Locate the cell with the specified text and output its [X, Y] center coordinate. 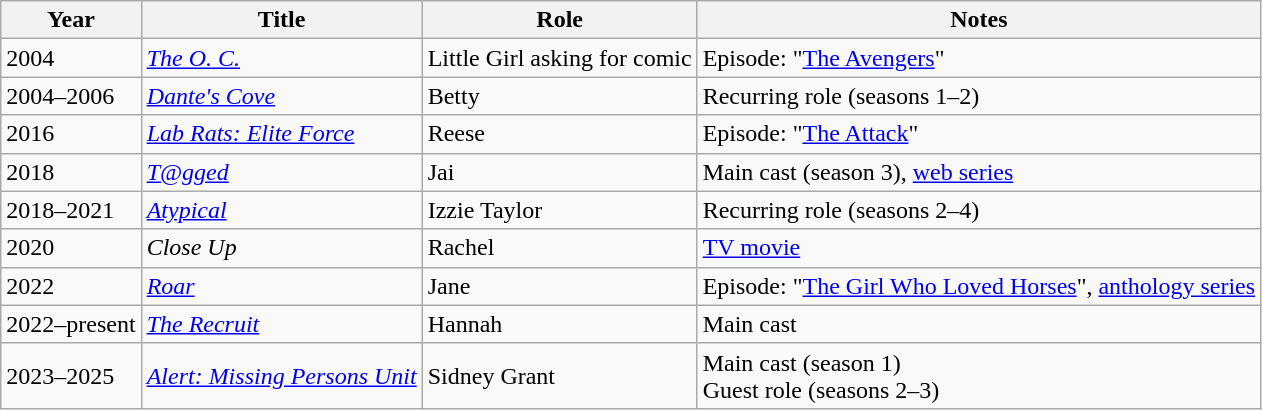
Little Girl asking for comic [560, 58]
Notes [978, 20]
Betty [560, 96]
2020 [71, 248]
Year [71, 20]
Reese [560, 134]
Role [560, 20]
Dante's Cove [282, 96]
Alert: Missing Persons Unit [282, 376]
2016 [71, 134]
Main cast [978, 324]
Main cast (season 1)Guest role (seasons 2–3) [978, 376]
Lab Rats: Elite Force [282, 134]
2022 [71, 286]
The Recruit [282, 324]
The O. C. [282, 58]
Hannah [560, 324]
Close Up [282, 248]
Jane [560, 286]
2022–present [71, 324]
TV movie [978, 248]
Atypical [282, 210]
2018 [71, 172]
Jai [560, 172]
Izzie Taylor [560, 210]
Recurring role (seasons 2–4) [978, 210]
2023–2025 [71, 376]
Title [282, 20]
Main cast (season 3), web series [978, 172]
Episode: "The Attack" [978, 134]
Sidney Grant [560, 376]
2004 [71, 58]
Recurring role (seasons 1–2) [978, 96]
T@gged [282, 172]
2004–2006 [71, 96]
Roar [282, 286]
Episode: "The Avengers" [978, 58]
2018–2021 [71, 210]
Rachel [560, 248]
Episode: "The Girl Who Loved Horses", anthology series [978, 286]
